Search for the cell housing the specified text and yield its (X, Y) center coordinate. 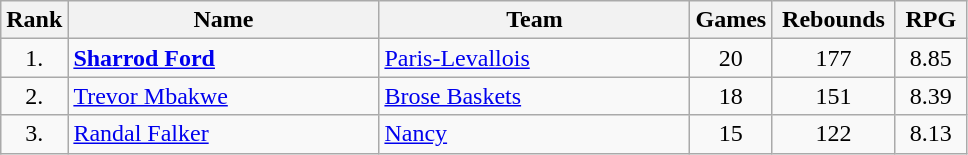
Paris-Levallois (534, 58)
20 (731, 58)
15 (731, 134)
1. (34, 58)
Games (731, 20)
Team (534, 20)
2. (34, 96)
151 (834, 96)
Brose Baskets (534, 96)
Sharrod Ford (224, 58)
RPG (930, 20)
Rank (34, 20)
Nancy (534, 134)
Trevor Mbakwe (224, 96)
122 (834, 134)
3. (34, 134)
8.85 (930, 58)
8.39 (930, 96)
177 (834, 58)
Rebounds (834, 20)
Randal Falker (224, 134)
18 (731, 96)
Name (224, 20)
8.13 (930, 134)
